Pinpoint the cell where the given text exists, returning its (x, y) midpoint coordinate. 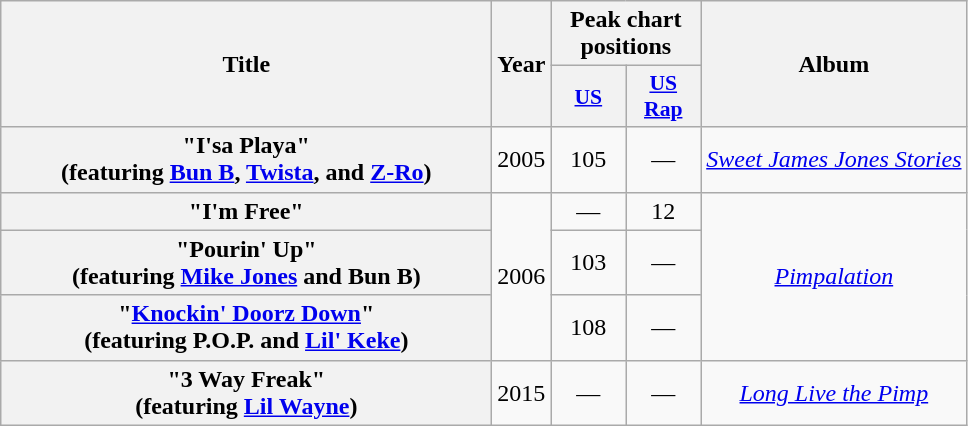
2006 (522, 276)
2015 (522, 392)
"Pourin' Up"(featuring Mike Jones and Bun B) (246, 262)
Title (246, 64)
US Rap (664, 96)
Year (522, 64)
Pimpalation (834, 276)
103 (588, 262)
Long Live the Pimp (834, 392)
"I'm Free" (246, 211)
"3 Way Freak"(featuring Lil Wayne) (246, 392)
Peak chart positions (626, 34)
US (588, 96)
"Knockin' Doorz Down"(featuring P.O.P. and Lil' Keke) (246, 328)
"I'sa Playa"(featuring Bun B, Twista, and Z-Ro) (246, 160)
12 (664, 211)
105 (588, 160)
Sweet James Jones Stories (834, 160)
108 (588, 328)
Album (834, 64)
2005 (522, 160)
